From the cell containing the given text, extract its center point as (x, y) coordinate. 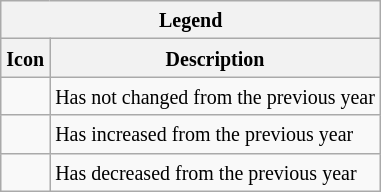
Has not changed from the previous year (216, 96)
Icon (26, 58)
Description (216, 58)
Has decreased from the previous year (216, 172)
Has increased from the previous year (216, 134)
Legend (191, 20)
